Identify which cell holds the provided text, then report its [X, Y] central coordinate. 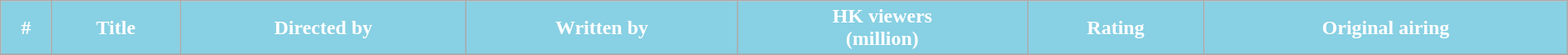
# [26, 28]
Title [116, 28]
Original airing [1386, 28]
Directed by [323, 28]
HK viewers(million) [882, 28]
Rating [1116, 28]
Written by [602, 28]
